Capture the cell that displays the provided text and extract its (X, Y) central coordinate. 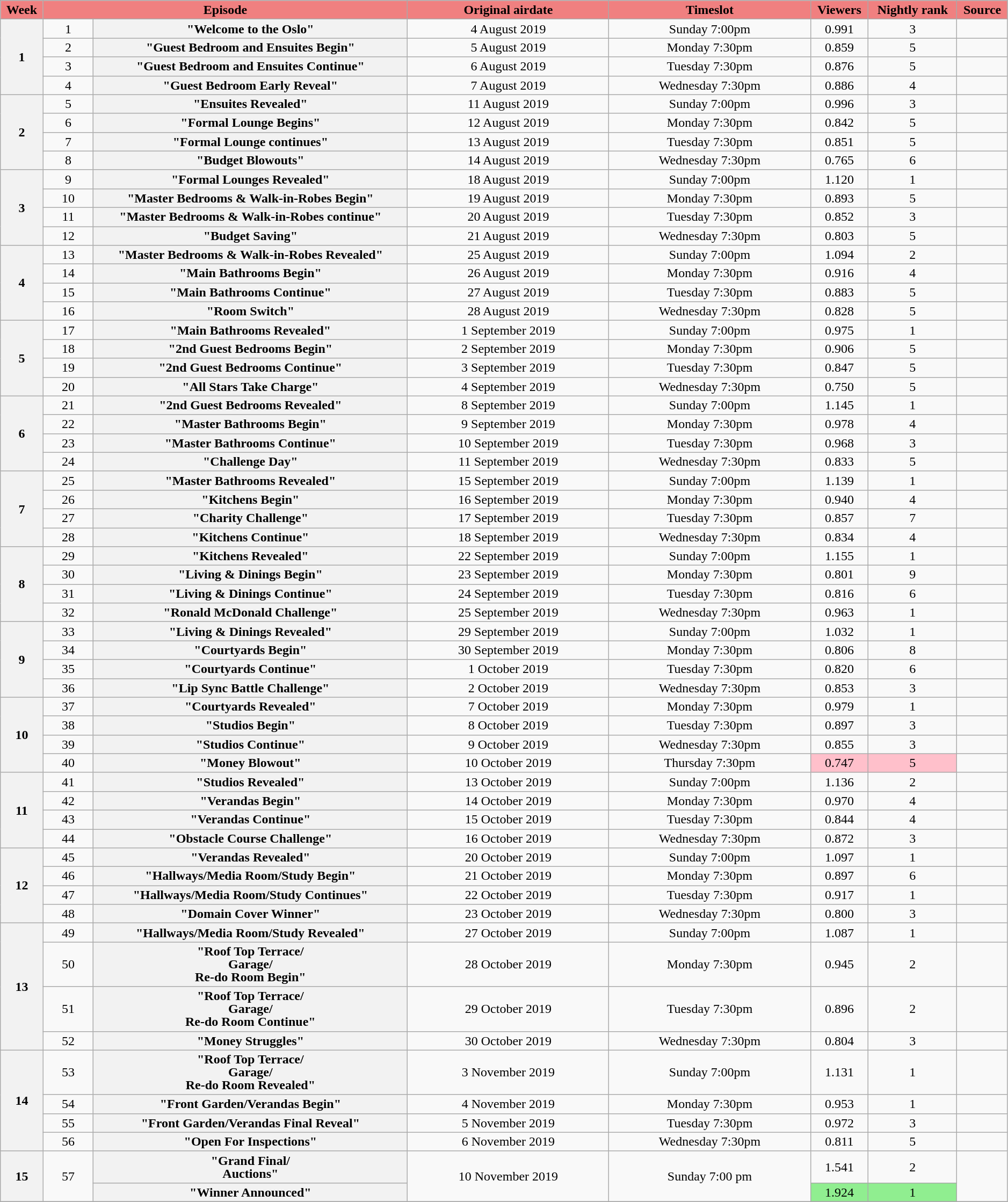
"Formal Lounge continues" (250, 142)
0.963 (839, 612)
Original airdate (508, 10)
55 (68, 1123)
"Living & Dinings Revealed" (250, 632)
18 August 2019 (508, 179)
28 August 2019 (508, 312)
1.131 (839, 1072)
2 October 2019 (508, 687)
8 September 2019 (508, 405)
"Lip Sync Battle Challenge" (250, 687)
26 (68, 499)
19 August 2019 (508, 198)
13 October 2019 (508, 782)
Week (21, 10)
"Budget Saving" (250, 236)
0.842 (839, 122)
19 (68, 367)
"Front Garden/Verandas Begin" (250, 1104)
"Charity Challenge" (250, 518)
"Hallways/Media Room/Study Begin" (250, 877)
0.978 (839, 424)
Nightly rank (913, 10)
"Kitchens Revealed" (250, 556)
0.801 (839, 575)
"Domain Cover Winner" (250, 914)
"Master Bathrooms Begin" (250, 424)
24 (68, 462)
54 (68, 1104)
Sunday 7:00 pm (710, 1176)
0.883 (839, 292)
42 (68, 800)
30 (68, 575)
"Studios Continue" (250, 744)
18 September 2019 (508, 537)
0.747 (839, 763)
25 September 2019 (508, 612)
1.032 (839, 632)
1 October 2019 (508, 669)
1.136 (839, 782)
1.155 (839, 556)
32 (68, 612)
12 August 2019 (508, 122)
"Main Bathrooms Begin" (250, 274)
11 September 2019 (508, 462)
23 October 2019 (508, 914)
"Winner Announced" (250, 1192)
20 August 2019 (508, 217)
"Roof Top Terrace/Garage/Re-do Room Begin" (250, 965)
45 (68, 857)
0.847 (839, 367)
27 (68, 518)
18 (68, 349)
"Money Struggles" (250, 1041)
"Grand Final/Auctions" (250, 1167)
1.145 (839, 405)
"Welcome to the Oslo" (250, 29)
"Formal Lounges Revealed" (250, 179)
"2nd Guest Bedrooms Continue" (250, 367)
0.833 (839, 462)
39 (68, 744)
9 October 2019 (508, 744)
21 (68, 405)
20 (68, 387)
29 September 2019 (508, 632)
"Studios Begin" (250, 725)
0.804 (839, 1041)
"Hallways/Media Room/Study Revealed" (250, 932)
"Courtyards Continue" (250, 669)
0.991 (839, 29)
35 (68, 669)
3 September 2019 (508, 367)
"Ronald McDonald Challenge" (250, 612)
56 (68, 1142)
0.750 (839, 387)
0.975 (839, 330)
"Master Bedrooms & Walk-in-Robes Revealed" (250, 255)
36 (68, 687)
21 October 2019 (508, 877)
0.855 (839, 744)
1.097 (839, 857)
"Front Garden/Verandas Final Reveal" (250, 1123)
7 August 2019 (508, 85)
"Open For Inspections" (250, 1142)
4 August 2019 (508, 29)
16 September 2019 (508, 499)
"Room Switch" (250, 312)
34 (68, 650)
27 August 2019 (508, 292)
"Guest Bedroom Early Reveal" (250, 85)
29 (68, 556)
"All Stars Take Charge" (250, 387)
0.917 (839, 895)
"Money Blowout" (250, 763)
50 (68, 965)
0.970 (839, 800)
51 (68, 1009)
0.820 (839, 669)
"Budget Blowouts" (250, 160)
0.851 (839, 142)
3 November 2019 (508, 1072)
29 October 2019 (508, 1009)
0.893 (839, 198)
37 (68, 707)
"Hallways/Media Room/Study Continues" (250, 895)
0.968 (839, 443)
23 September 2019 (508, 575)
52 (68, 1041)
0.844 (839, 820)
"Obstacle Course Challenge" (250, 839)
5 November 2019 (508, 1123)
4 September 2019 (508, 387)
1.541 (839, 1167)
24 September 2019 (508, 594)
"Master Bathrooms Continue" (250, 443)
28 October 2019 (508, 965)
10 October 2019 (508, 763)
"Main Bathrooms Continue" (250, 292)
"Kitchens Continue" (250, 537)
6 November 2019 (508, 1142)
1 September 2019 (508, 330)
0.886 (839, 85)
0.906 (839, 349)
0.828 (839, 312)
"Master Bedrooms & Walk-in-Robes Begin" (250, 198)
1.087 (839, 932)
"Courtyards Revealed" (250, 707)
0.859 (839, 47)
31 (68, 594)
41 (68, 782)
Thursday 7:30pm (710, 763)
48 (68, 914)
11 August 2019 (508, 104)
44 (68, 839)
43 (68, 820)
15 October 2019 (508, 820)
0.979 (839, 707)
0.953 (839, 1104)
"Kitchens Begin" (250, 499)
"Roof Top Terrace/Garage/Re-do Room Revealed" (250, 1072)
"Living & Dinings Begin" (250, 575)
25 (68, 480)
"Guest Bedroom and Ensuites Continue" (250, 67)
0.972 (839, 1123)
Viewers (839, 10)
0.806 (839, 650)
22 October 2019 (508, 895)
"Verandas Continue" (250, 820)
0.834 (839, 537)
14 October 2019 (508, 800)
Episode (226, 10)
"Verandas Revealed" (250, 857)
"2nd Guest Bedrooms Revealed" (250, 405)
38 (68, 725)
13 August 2019 (508, 142)
"2nd Guest Bedrooms Begin" (250, 349)
0.857 (839, 518)
27 October 2019 (508, 932)
49 (68, 932)
30 October 2019 (508, 1041)
1.094 (839, 255)
10 November 2019 (508, 1176)
0.945 (839, 965)
0.896 (839, 1009)
0.853 (839, 687)
8 October 2019 (508, 725)
1.120 (839, 179)
23 (68, 443)
47 (68, 895)
30 September 2019 (508, 650)
"Master Bedrooms & Walk-in-Robes continue" (250, 217)
0.940 (839, 499)
53 (68, 1072)
"Courtyards Begin" (250, 650)
"Challenge Day" (250, 462)
0.816 (839, 594)
14 August 2019 (508, 160)
1.924 (839, 1192)
0.803 (839, 236)
1.139 (839, 480)
0.872 (839, 839)
10 September 2019 (508, 443)
33 (68, 632)
20 October 2019 (508, 857)
"Roof Top Terrace/Garage/Re-do Room Continue" (250, 1009)
Timeslot (710, 10)
"Main Bathrooms Revealed" (250, 330)
16 (68, 312)
25 August 2019 (508, 255)
17 September 2019 (508, 518)
"Guest Bedroom and Ensuites Begin" (250, 47)
2 September 2019 (508, 349)
57 (68, 1176)
0.811 (839, 1142)
"Ensuites Revealed" (250, 104)
"Master Bathrooms Revealed" (250, 480)
17 (68, 330)
"Studios Revealed" (250, 782)
40 (68, 763)
"Formal Lounge Begins" (250, 122)
6 August 2019 (508, 67)
22 (68, 424)
9 September 2019 (508, 424)
Source (982, 10)
21 August 2019 (508, 236)
16 October 2019 (508, 839)
0.765 (839, 160)
"Verandas Begin" (250, 800)
0.876 (839, 67)
0.800 (839, 914)
0.916 (839, 274)
28 (68, 537)
0.852 (839, 217)
46 (68, 877)
4 November 2019 (508, 1104)
5 August 2019 (508, 47)
26 August 2019 (508, 274)
0.996 (839, 104)
7 October 2019 (508, 707)
15 September 2019 (508, 480)
22 September 2019 (508, 556)
"Living & Dinings Continue" (250, 594)
